Capture the cell that displays the provided text and extract its (x, y) central coordinate. 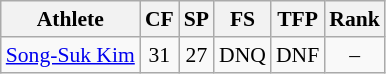
Song-Suk Kim (70, 55)
SP (196, 19)
DNF (298, 55)
31 (160, 55)
– (354, 55)
DNQ (242, 55)
Athlete (70, 19)
TFP (298, 19)
FS (242, 19)
27 (196, 55)
CF (160, 19)
Rank (354, 19)
